Pinpoint the cell where the given text exists, returning its [x, y] midpoint coordinate. 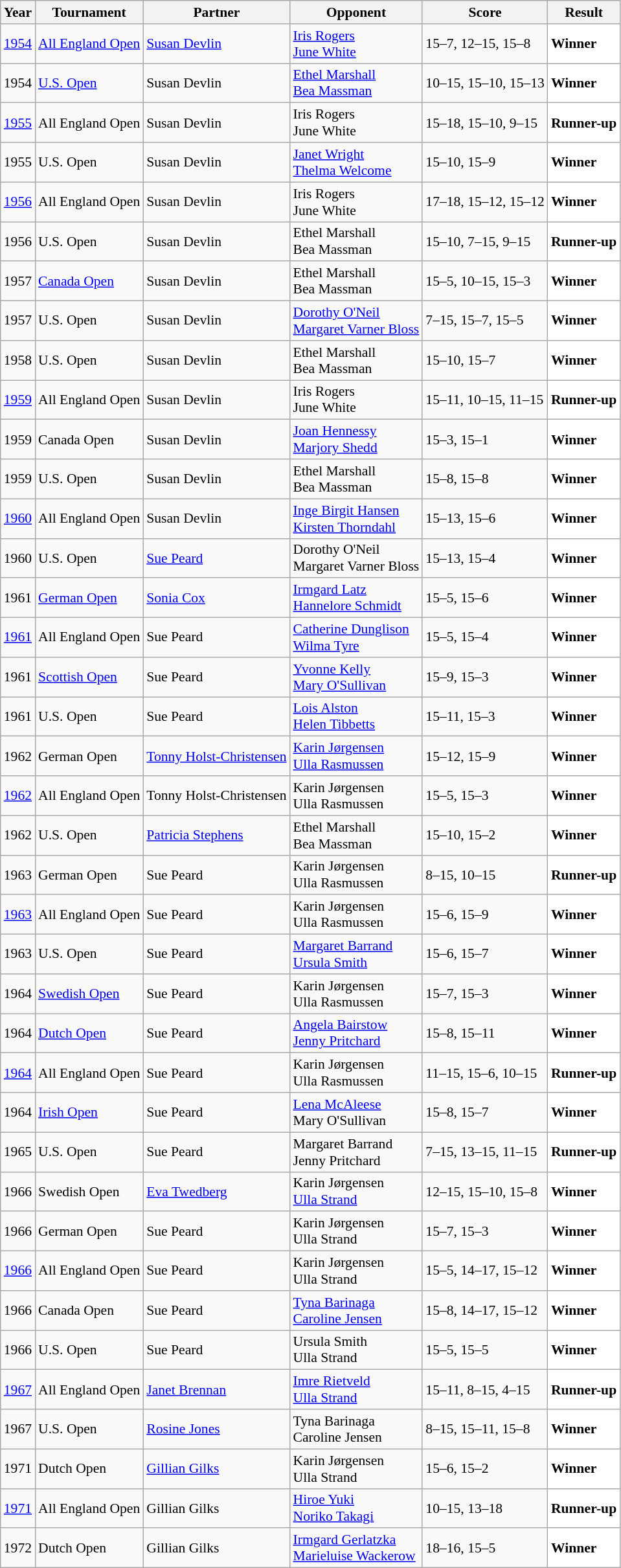
15–5, 15–5 [485, 1350]
15–3, 15–1 [485, 439]
15–18, 15–10, 9–15 [485, 123]
10–15, 13–18 [485, 1508]
Opponent [356, 12]
Margaret Barrand Jenny Pritchard [356, 1152]
15–10, 15–9 [485, 162]
15–9, 15–3 [485, 677]
Score [485, 12]
15–5, 15–3 [485, 795]
12–15, 15–10, 15–8 [485, 1192]
Inge Birgit Hansen Kirsten Thorndahl [356, 518]
10–15, 15–10, 15–13 [485, 83]
1965 [18, 1152]
15–11, 8–15, 4–15 [485, 1390]
Eva Twedberg [216, 1192]
18–16, 15–5 [485, 1548]
Imre Rietveld Ulla Strand [356, 1390]
Angela Bairstow Jenny Pritchard [356, 1034]
15–8, 15–7 [485, 1113]
11–15, 15–6, 10–15 [485, 1073]
15–5, 15–4 [485, 637]
Irmgard Latz Hannelore Schmidt [356, 598]
15–5, 14–17, 15–12 [485, 1271]
Lena McAleese Mary O'Sullivan [356, 1113]
15–8, 15–11 [485, 1034]
Joan Hennessy Marjory Shedd [356, 439]
1972 [18, 1548]
17–18, 15–12, 15–12 [485, 202]
Partner [216, 12]
Catherine Dunglison Wilma Tyre [356, 637]
Hiroe Yuki Noriko Takagi [356, 1508]
15–13, 15–6 [485, 518]
Year [18, 12]
Rosine Jones [216, 1429]
15–12, 15–9 [485, 756]
15–8, 15–8 [485, 479]
15–8, 14–17, 15–12 [485, 1311]
Janet Wright Thelma Welcome [356, 162]
Ursula Smith Ulla Strand [356, 1350]
Lois Alston Helen Tibbetts [356, 716]
7–15, 15–7, 15–5 [485, 321]
Sonia Cox [216, 598]
15–6, 15–2 [485, 1469]
15–13, 15–4 [485, 558]
15–11, 15–3 [485, 716]
Scottish Open [89, 677]
15–10, 7–15, 9–15 [485, 241]
7–15, 13–15, 11–15 [485, 1152]
8–15, 10–15 [485, 874]
15–10, 15–7 [485, 360]
Yvonne Kelly Mary O'Sullivan [356, 677]
15–10, 15–2 [485, 835]
Tournament [89, 12]
15–5, 15–6 [485, 598]
15–5, 10–15, 15–3 [485, 281]
Result [584, 12]
15–6, 15–7 [485, 955]
Margaret Barrand Ursula Smith [356, 955]
15–6, 15–9 [485, 915]
1958 [18, 360]
15–7, 12–15, 15–8 [485, 44]
Patricia Stephens [216, 835]
8–15, 15–11, 15–8 [485, 1429]
Irmgard Gerlatzka Marieluise Wackerow [356, 1548]
15–11, 10–15, 11–15 [485, 400]
Janet Brennan [216, 1390]
Irish Open [89, 1113]
